Return the [X, Y] coordinate for the center point of the cell that contains the specified text.  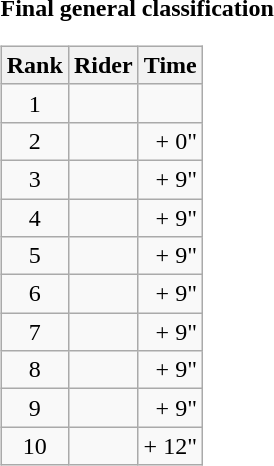
Rank [34, 65]
10 [34, 446]
+ 12" [170, 446]
Rider [103, 65]
3 [34, 179]
Time [170, 65]
5 [34, 256]
+ 0" [170, 141]
4 [34, 217]
6 [34, 294]
8 [34, 370]
2 [34, 141]
7 [34, 332]
1 [34, 103]
9 [34, 408]
